Extract the [X, Y] coordinate from the center of the cell holding the provided text.  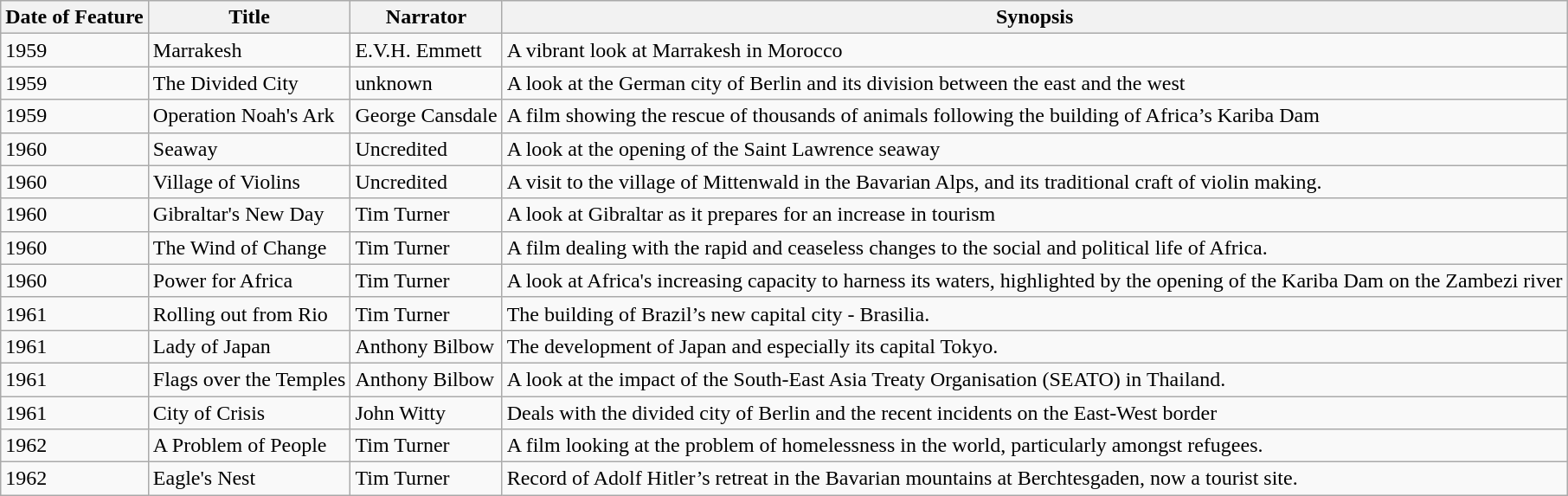
The development of Japan and especially its capital Tokyo. [1035, 346]
A visit to the village of Mittenwald in the Bavarian Alps, and its traditional craft of violin making. [1035, 182]
Record of Adolf Hitler’s retreat in the Bavarian mountains at Berchtesgaden, now a tourist site. [1035, 479]
Gibraltar's New Day [249, 215]
Date of Feature [74, 17]
The Divided City [249, 83]
A film showing the rescue of thousands of animals following the building of Africa’s Kariba Dam [1035, 116]
A film looking at the problem of homelessness in the world, particularly amongst refugees. [1035, 446]
A look at Gibraltar as it prepares for an increase in tourism [1035, 215]
A film dealing with the rapid and ceaseless changes to the social and political life of Africa. [1035, 248]
Deals with the divided city of Berlin and the recent incidents on the East-West border [1035, 413]
Power for Africa [249, 280]
A Problem of People [249, 446]
A look at Africa's increasing capacity to harness its waters, highlighted by the opening of the Kariba Dam on the Zambezi river [1035, 280]
Narrator [426, 17]
Eagle's Nest [249, 479]
John Witty [426, 413]
Flags over the Temples [249, 379]
A look at the German city of Berlin and its division between the east and the west [1035, 83]
A vibrant look at Marrakesh in Morocco [1035, 50]
The building of Brazil’s new capital city - Brasilia. [1035, 313]
George Cansdale [426, 116]
Rolling out from Rio [249, 313]
Lady of Japan [249, 346]
Village of Violins [249, 182]
Synopsis [1035, 17]
Seaway [249, 149]
E.V.H. Emmett [426, 50]
Title [249, 17]
Marrakesh [249, 50]
A look at the impact of the South-East Asia Treaty Organisation (SEATO) in Thailand. [1035, 379]
Operation Noah's Ark [249, 116]
unknown [426, 83]
City of Crisis [249, 413]
The Wind of Change [249, 248]
A look at the opening of the Saint Lawrence seaway [1035, 149]
